Return [x, y] of the center of cell containing provided text 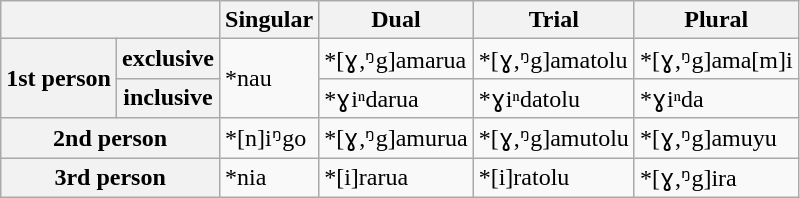
Plural [716, 20]
exclusive [168, 59]
*ɣiⁿdarua [396, 98]
*[ɣ,ᵑg]amutolu [554, 138]
*[ɣ,ᵑg]amuyu [716, 138]
*nia [270, 178]
*[ɣ,ᵑg]amatolu [554, 59]
Singular [270, 20]
*[i]rarua [396, 178]
*ɣiⁿda [716, 98]
*ɣiⁿdatolu [554, 98]
Trial [554, 20]
*[n]iᵑgo [270, 138]
Dual [396, 20]
3rd person [110, 178]
inclusive [168, 98]
*[i]ratolu [554, 178]
*[ɣ,ᵑg]amarua [396, 59]
2nd person [110, 138]
*[ɣ,ᵑg]ama[m]i [716, 59]
*[ɣ,ᵑg]amurua [396, 138]
1st person [59, 78]
*[ɣ,ᵑg]ira [716, 178]
*nau [270, 78]
